Locate the cell with the specified text and output its (x, y) center coordinate. 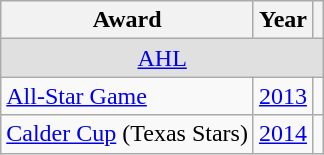
Year (282, 20)
Award (128, 20)
Calder Cup (Texas Stars) (128, 134)
AHL (162, 58)
2013 (282, 96)
All-Star Game (128, 96)
2014 (282, 134)
